Scan for the cell matching the given text and deliver its (X, Y) coordinate at center. 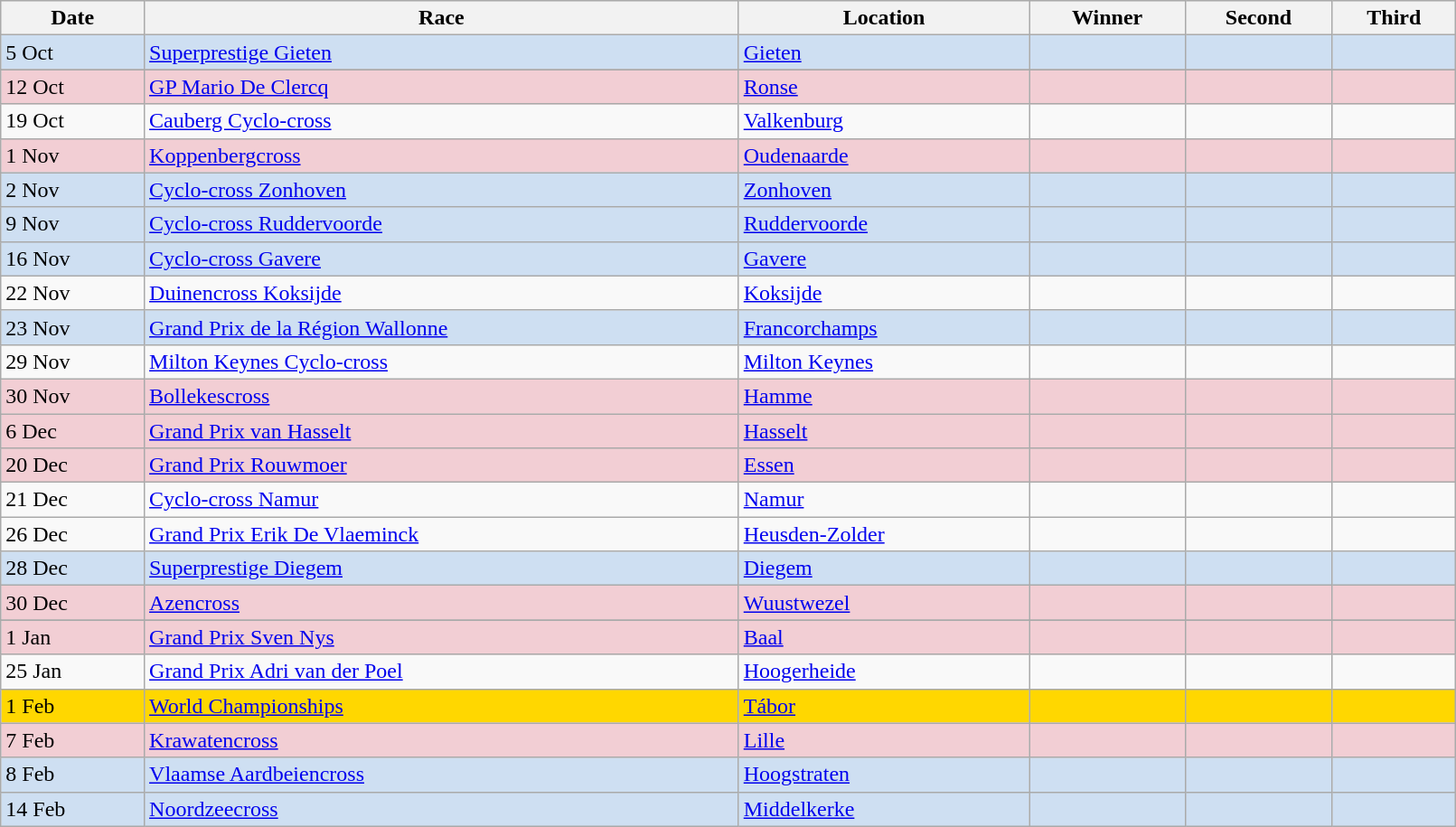
19 Oct (72, 121)
Cyclo-cross Ruddervoorde (442, 224)
5 Oct (72, 52)
1 Jan (72, 637)
Francorchamps (884, 327)
16 Nov (72, 258)
1 Feb (72, 706)
Diegem (884, 569)
Winner (1107, 18)
Grand Prix Erik De Vlaeminck (442, 534)
7 Feb (72, 740)
Heusden-Zolder (884, 534)
1 Nov (72, 155)
30 Nov (72, 396)
Krawatencross (442, 740)
30 Dec (72, 603)
Tábor (884, 706)
Grand Prix van Hasselt (442, 431)
Hasselt (884, 431)
21 Dec (72, 500)
Grand Prix de la Région Wallonne (442, 327)
Second (1258, 18)
Superprestige Diegem (442, 569)
Gieten (884, 52)
20 Dec (72, 465)
25 Jan (72, 672)
12 Oct (72, 87)
9 Nov (72, 224)
Date (72, 18)
Koksijde (884, 293)
Koppenbergcross (442, 155)
Grand Prix Rouwmoer (442, 465)
Cyclo-cross Gavere (442, 258)
Duinencross Koksijde (442, 293)
Grand Prix Adri van der Poel (442, 672)
Milton Keynes (884, 362)
22 Nov (72, 293)
Valkenburg (884, 121)
Superprestige Gieten (442, 52)
Namur (884, 500)
Middelkerke (884, 809)
Hamme (884, 396)
Third (1394, 18)
Cyclo-cross Zonhoven (442, 190)
29 Nov (72, 362)
Bollekescross (442, 396)
6 Dec (72, 431)
Cauberg Cyclo-cross (442, 121)
23 Nov (72, 327)
14 Feb (72, 809)
Cyclo-cross Namur (442, 500)
Grand Prix Sven Nys (442, 637)
Hoogerheide (884, 672)
Race (442, 18)
Location (884, 18)
28 Dec (72, 569)
Zonhoven (884, 190)
26 Dec (72, 534)
World Championships (442, 706)
Oudenaarde (884, 155)
Azencross (442, 603)
8 Feb (72, 775)
Essen (884, 465)
Gavere (884, 258)
Lille (884, 740)
Vlaamse Aardbeiencross (442, 775)
Ruddervoorde (884, 224)
Noordzeecross (442, 809)
Baal (884, 637)
Ronse (884, 87)
Milton Keynes Cyclo-cross (442, 362)
2 Nov (72, 190)
GP Mario De Clercq (442, 87)
Wuustwezel (884, 603)
Hoogstraten (884, 775)
